Locate the cell with the specified text and output its [x, y] center coordinate. 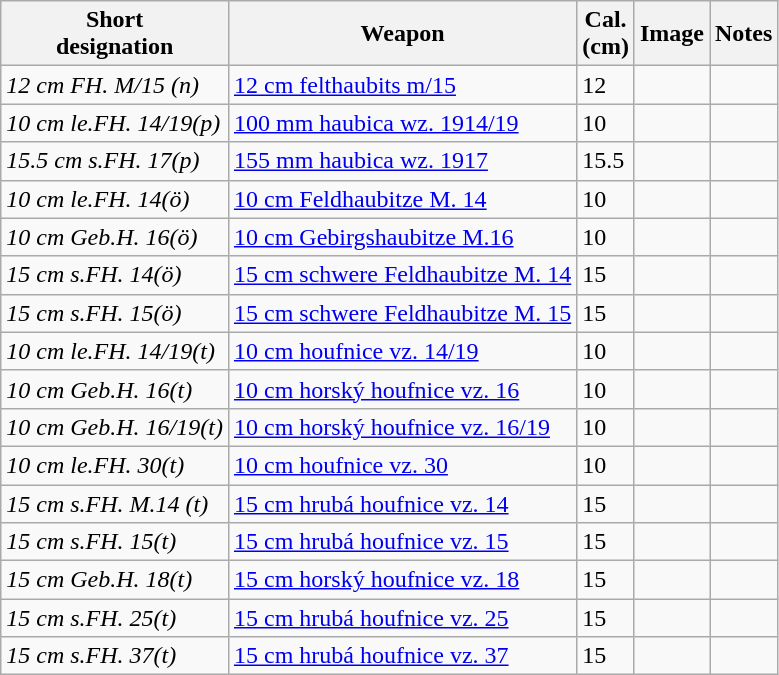
15 cm hrubá houfnice vz. 25 [402, 618]
Weapon [402, 34]
Image [672, 34]
155 mm haubica wz. 1917 [402, 161]
12 [606, 85]
15 cm Geb.H. 18(t) [115, 580]
10 cm le.FH. 14/19(p) [115, 123]
10 cm le.FH. 14/19(t) [115, 351]
15 cm s.FH. 15(ö) [115, 313]
12 cm FH. M/15 (n) [115, 85]
10 cm le.FH. 30(t) [115, 465]
10 cm horský houfnice vz. 16/19 [402, 427]
100 mm haubica wz. 1914/19 [402, 123]
15 cm s.FH. M.14 (t) [115, 503]
15.5 [606, 161]
Shortdesignation [115, 34]
15 cm hrubá houfnice vz. 37 [402, 656]
15 cm schwere Feldhaubitze M. 14 [402, 275]
15 cm s.FH. 15(t) [115, 542]
10 cm horský houfnice vz. 16 [402, 389]
15 cm s.FH. 14(ö) [115, 275]
Notes [744, 34]
10 cm Geb.H. 16(ö) [115, 237]
10 cm Feldhaubitze M. 14 [402, 199]
15 cm schwere Feldhaubitze M. 15 [402, 313]
10 cm houfnice vz. 14/19 [402, 351]
10 cm Geb.H. 16(t) [115, 389]
12 cm felthaubits m/15 [402, 85]
10 cm houfnice vz. 30 [402, 465]
15 cm horský houfnice vz. 18 [402, 580]
10 cm Geb.H. 16/19(t) [115, 427]
10 cm Gebirgshaubitze M.16 [402, 237]
15 cm hrubá houfnice vz. 15 [402, 542]
15 cm s.FH. 37(t) [115, 656]
15 cm s.FH. 25(t) [115, 618]
10 cm le.FH. 14(ö) [115, 199]
15 cm hrubá houfnice vz. 14 [402, 503]
Cal.(cm) [606, 34]
15.5 cm s.FH. 17(p) [115, 161]
